Scan for the cell matching the given text and deliver its [x, y] coordinate at center. 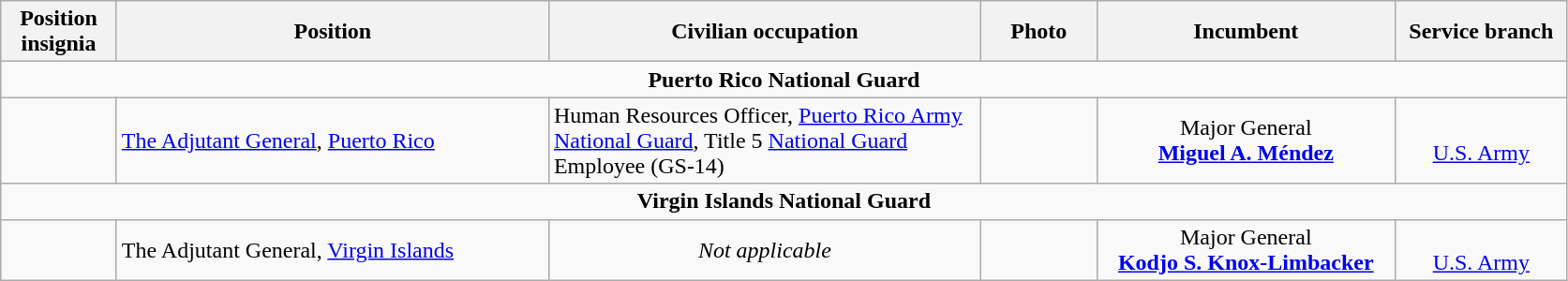
Photo [1038, 32]
Major GeneralMiguel A. Méndez [1247, 140]
Position insignia [59, 32]
Incumbent [1247, 32]
The Adjutant General, Puerto Rico [332, 140]
Position [332, 32]
Human Resources Officer, Puerto Rico Army National Guard, Title 5 National Guard Employee (GS-14) [765, 140]
Service branch [1482, 32]
Not applicable [765, 249]
Puerto Rico National Guard [784, 80]
Civilian occupation [765, 32]
Virgin Islands National Guard [784, 201]
The Adjutant General, Virgin Islands [332, 249]
Major GeneralKodjo S. Knox-Limbacker [1247, 249]
